Output the (x, y) coordinate of the center of the cell containing the given text.  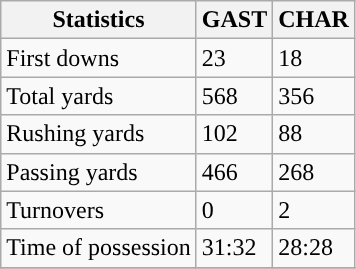
88 (314, 134)
568 (234, 96)
356 (314, 96)
Statistics (99, 20)
0 (234, 210)
First downs (99, 58)
Total yards (99, 96)
Passing yards (99, 172)
Time of possession (99, 248)
18 (314, 58)
23 (234, 58)
GAST (234, 20)
102 (234, 134)
31:32 (234, 248)
466 (234, 172)
CHAR (314, 20)
Turnovers (99, 210)
Rushing yards (99, 134)
28:28 (314, 248)
2 (314, 210)
268 (314, 172)
